Return the (X, Y) coordinate for the center point of the cell that contains the specified text.  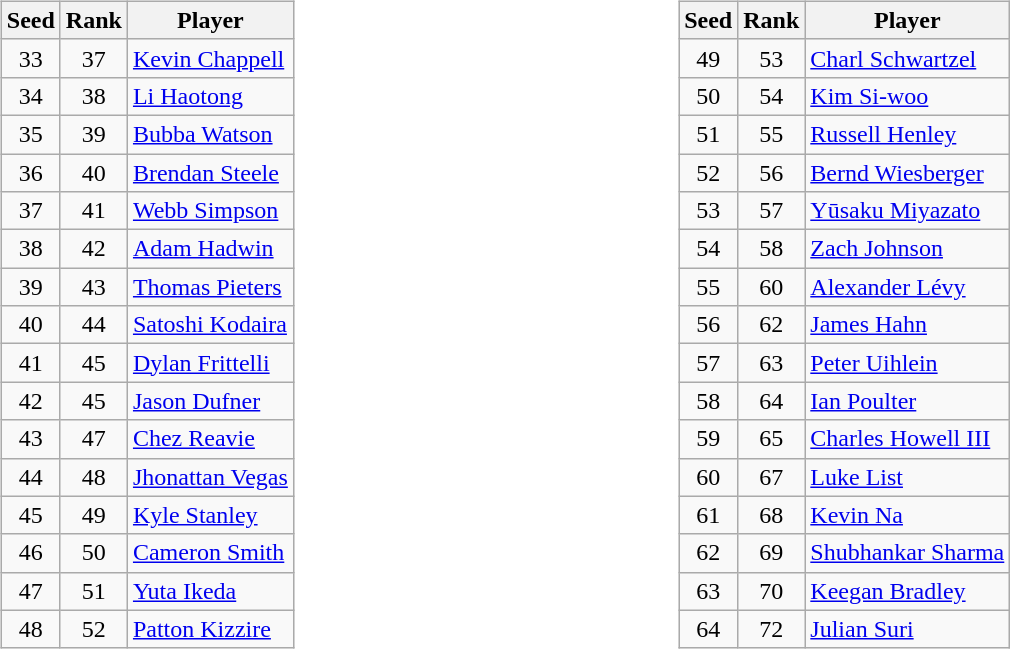
Russell Henley (908, 134)
Jason Dufner (210, 401)
Peter Uihlein (908, 363)
Webb Simpson (210, 211)
Kyle Stanley (210, 515)
65 (772, 439)
Keegan Bradley (908, 591)
Satoshi Kodaira (210, 325)
Julian Suri (908, 629)
Kevin Na (908, 515)
Ian Poulter (908, 401)
Thomas Pieters (210, 287)
33 (30, 58)
Yūsaku Miyazato (908, 211)
Kevin Chappell (210, 58)
Alexander Lévy (908, 287)
Luke List (908, 477)
Charl Schwartzel (908, 58)
34 (30, 96)
Li Haotong (210, 96)
67 (772, 477)
35 (30, 134)
Chez Reavie (210, 439)
Patton Kizzire (210, 629)
70 (772, 591)
Kim Si-woo (908, 96)
James Hahn (908, 325)
36 (30, 173)
Jhonattan Vegas (210, 477)
Zach Johnson (908, 249)
Yuta Ikeda (210, 591)
72 (772, 629)
59 (708, 439)
Charles Howell III (908, 439)
Brendan Steele (210, 173)
Cameron Smith (210, 553)
Adam Hadwin (210, 249)
Bubba Watson (210, 134)
61 (708, 515)
69 (772, 553)
Bernd Wiesberger (908, 173)
Dylan Frittelli (210, 363)
Shubhankar Sharma (908, 553)
46 (30, 553)
68 (772, 515)
